Scan for the cell matching the given text and deliver its [x, y] coordinate at center. 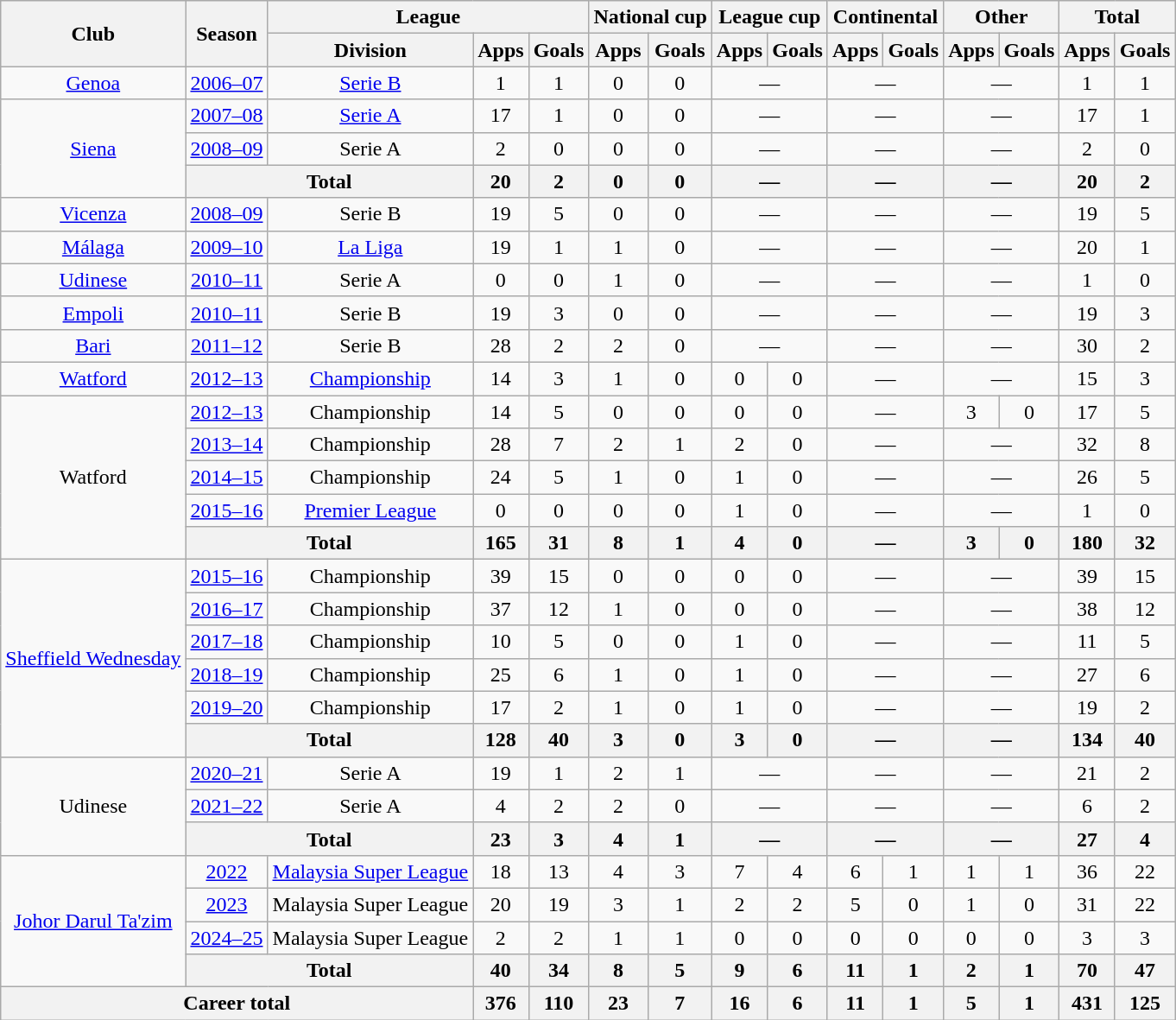
Season [226, 34]
70 [1087, 971]
24 [501, 478]
2024–25 [226, 937]
2011–12 [226, 345]
34 [559, 971]
47 [1145, 971]
2009–10 [226, 247]
26 [1087, 478]
Club [93, 34]
2016–17 [226, 609]
Bari [93, 345]
165 [501, 543]
36 [1087, 871]
21 [1087, 773]
10 [501, 642]
Division [370, 50]
Genoa [93, 83]
13 [559, 871]
2013–14 [226, 445]
Vicenza [93, 214]
2006–07 [226, 83]
38 [1087, 609]
Málaga [93, 247]
125 [1145, 1004]
Continental [885, 17]
2022 [226, 871]
110 [559, 1004]
League [428, 17]
Sheffield Wednesday [93, 658]
180 [1087, 543]
Other [1002, 17]
League cup [769, 17]
Johor Darul Ta'zim [93, 921]
16 [739, 1004]
30 [1087, 345]
9 [739, 971]
2023 [226, 904]
376 [501, 1004]
Empoli [93, 313]
National cup [650, 17]
2021–22 [226, 806]
Career total [237, 1004]
Siena [93, 149]
431 [1087, 1004]
2018–19 [226, 675]
25 [501, 675]
2007–08 [226, 116]
37 [501, 609]
La Liga [370, 247]
2019–20 [226, 707]
2014–15 [226, 478]
Premier League [370, 510]
18 [501, 871]
128 [501, 740]
2020–21 [226, 773]
134 [1087, 740]
2017–18 [226, 642]
